Determine the (x, y) coordinate at the center of the cell enclosing the given text.  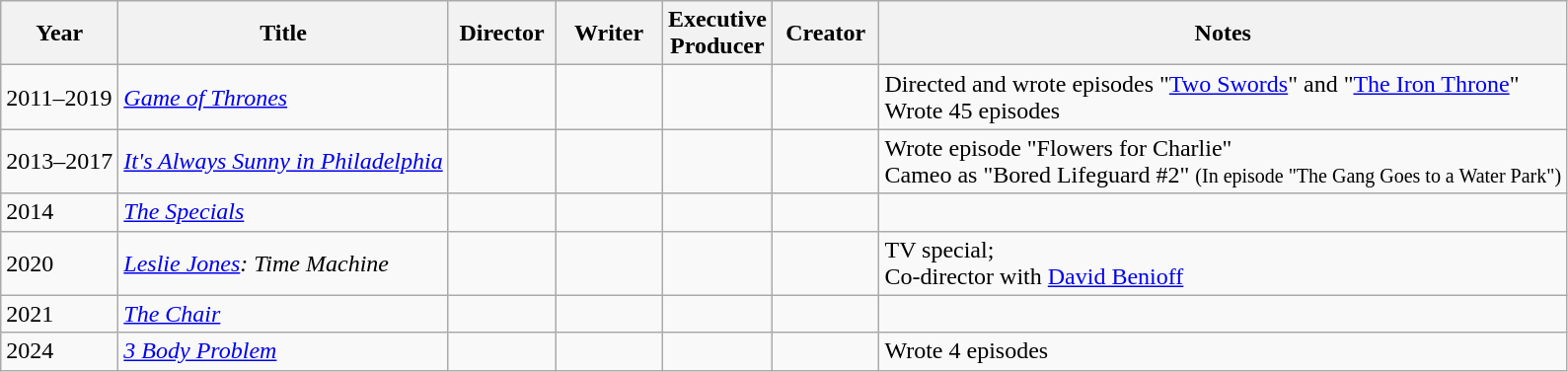
2020 (59, 262)
It's Always Sunny in Philadelphia (283, 162)
2013–2017 (59, 162)
2021 (59, 314)
Year (59, 34)
Creator (825, 34)
Title (283, 34)
Directed and wrote episodes "Two Swords" and "The Iron Throne"Wrote 45 episodes (1224, 97)
Writer (610, 34)
Wrote 4 episodes (1224, 351)
TV special;Co-director with David Benioff (1224, 262)
The Specials (283, 212)
Game of Thrones (283, 97)
3 Body Problem (283, 351)
2024 (59, 351)
Wrote episode "Flowers for Charlie"Cameo as "Bored Lifeguard #2" (In episode "The Gang Goes to a Water Park") (1224, 162)
The Chair (283, 314)
Director (501, 34)
ExecutiveProducer (716, 34)
Notes (1224, 34)
2011–2019 (59, 97)
2014 (59, 212)
Leslie Jones: Time Machine (283, 262)
